Return the (X, Y) coordinate for the center point of the cell that contains the specified text.  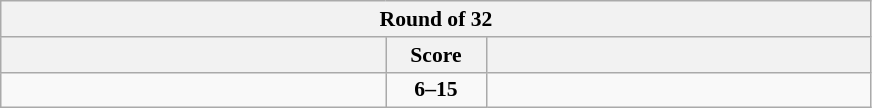
Score (436, 55)
Round of 32 (436, 19)
6–15 (436, 90)
